Return the [x, y] coordinate for the center point of the cell that contains the specified text.  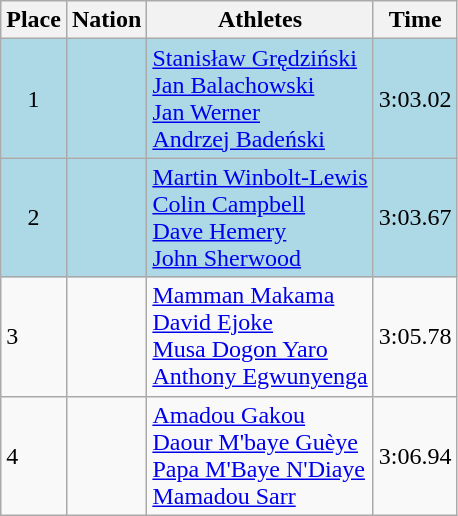
3:06.94 [415, 456]
1 [34, 98]
3 [34, 336]
Stanisław Grędziński Jan Balachowski Jan Werner Andrzej Badeński [260, 98]
3:05.78 [415, 336]
Amadou Gakou Daour M'baye Guèye Papa M'Baye N'Diaye Mamadou Sarr [260, 456]
4 [34, 456]
Place [34, 20]
Mamman Makama David Ejoke Musa Dogon Yaro Anthony Egwunyenga [260, 336]
3:03.02 [415, 98]
Martin Winbolt-Lewis Colin Campbell Dave Hemery John Sherwood [260, 218]
Nation [106, 20]
Time [415, 20]
2 [34, 218]
3:03.67 [415, 218]
Athletes [260, 20]
